Find where the given text appears and provide that cell's center as (X, Y) coordinate. 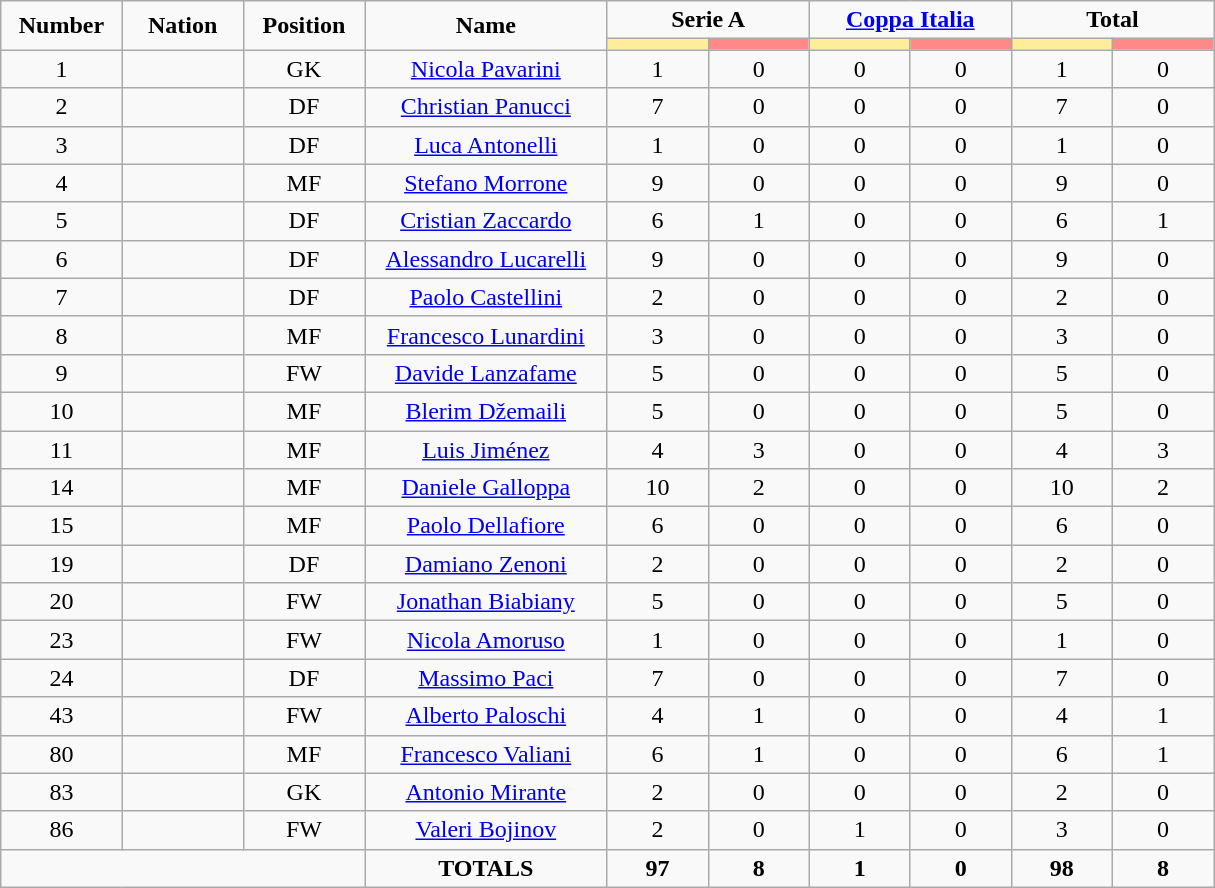
Christian Panucci (486, 107)
Serie A (708, 20)
Damiano Zenoni (486, 564)
15 (62, 526)
Valeri Bojinov (486, 830)
86 (62, 830)
Nicola Pavarini (486, 69)
TOTALS (486, 868)
Position (304, 26)
Blerim Džemaili (486, 411)
80 (62, 754)
11 (62, 449)
Stefano Morrone (486, 183)
Name (486, 26)
Coppa Italia (910, 20)
97 (658, 868)
20 (62, 602)
83 (62, 792)
14 (62, 488)
Number (62, 26)
Luis Jiménez (486, 449)
43 (62, 716)
Francesco Valiani (486, 754)
Massimo Paci (486, 678)
98 (1062, 868)
Davide Lanzafame (486, 373)
Alessandro Lucarelli (486, 259)
Luca Antonelli (486, 145)
Total (1112, 20)
Paolo Castellini (486, 297)
Alberto Paloschi (486, 716)
24 (62, 678)
Cristian Zaccardo (486, 221)
Antonio Mirante (486, 792)
23 (62, 640)
19 (62, 564)
Francesco Lunardini (486, 335)
Nicola Amoruso (486, 640)
Nation (182, 26)
Daniele Galloppa (486, 488)
Jonathan Biabiany (486, 602)
Paolo Dellafiore (486, 526)
